Determine the [x, y] coordinate at the center of the cell enclosing the given text.  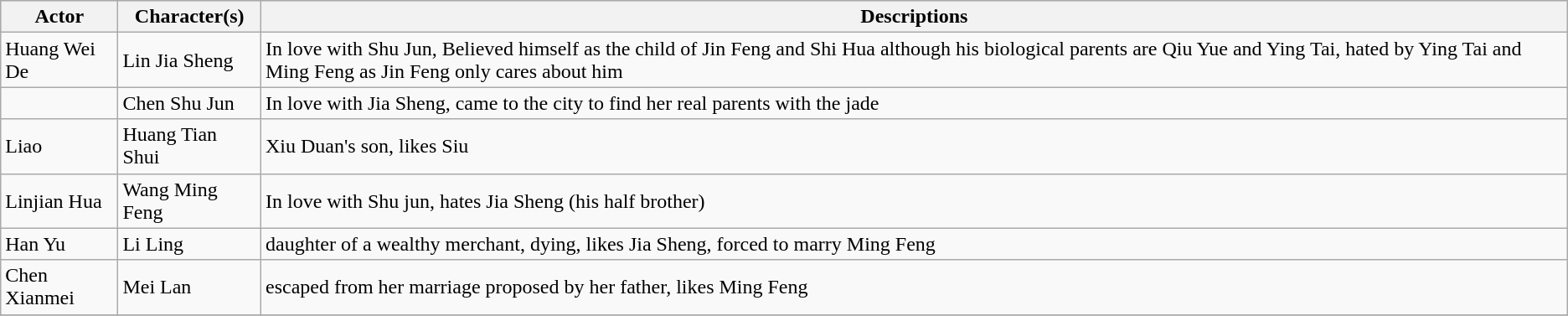
Mei Lan [189, 287]
Huang Tian Shui [189, 146]
Descriptions [914, 17]
Han Yu [59, 244]
Li Ling [189, 244]
Linjian Hua [59, 201]
Liao [59, 146]
Huang Wei De [59, 60]
daughter of a wealthy merchant, dying, likes Jia Sheng, forced to marry Ming Feng [914, 244]
Wang Ming Feng [189, 201]
Xiu Duan's son, likes Siu [914, 146]
In love with Shu jun, hates Jia Sheng (his half brother) [914, 201]
Lin Jia Sheng [189, 60]
Chen Shu Jun [189, 103]
In love with Jia Sheng, came to the city to find her real parents with the jade [914, 103]
Actor [59, 17]
Character(s) [189, 17]
Chen Xianmei [59, 287]
escaped from her marriage proposed by her father, likes Ming Feng [914, 287]
